Detect which cell encompasses the target text, then output its [X, Y] center coordinate. 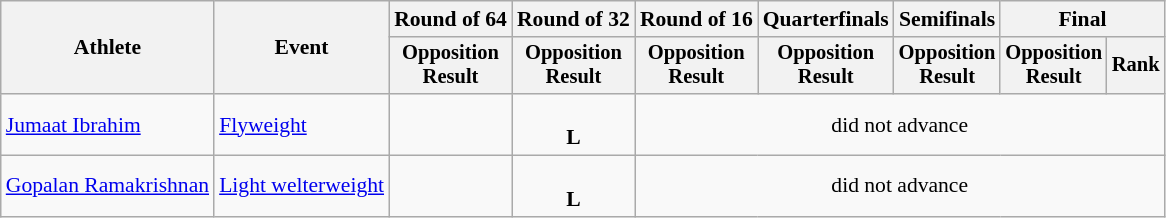
Event [302, 48]
Round of 16 [696, 19]
Semifinals [948, 19]
Gopalan Ramakrishnan [108, 186]
Rank [1136, 66]
Quarterfinals [826, 19]
Round of 32 [574, 19]
Round of 64 [450, 19]
Final [1082, 19]
Flyweight [302, 124]
Jumaat Ibrahim [108, 124]
Light welterweight [302, 186]
Athlete [108, 48]
